Extract the [x, y] coordinate from the center of the cell holding the provided text.  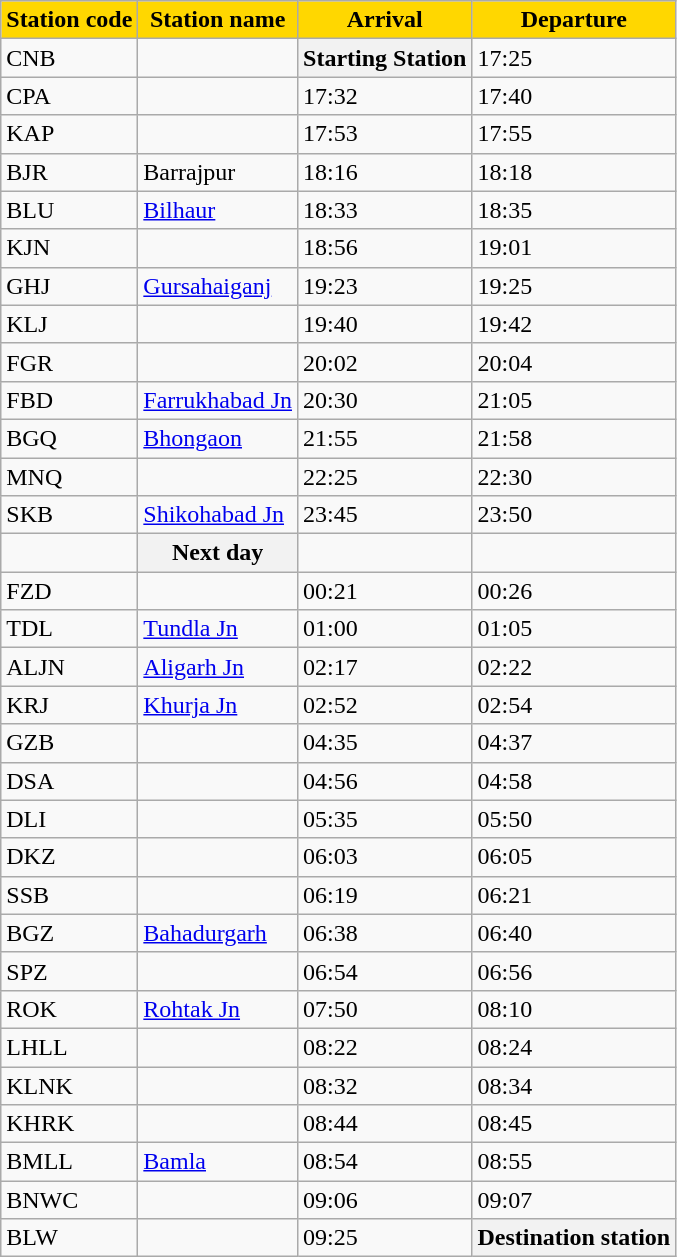
BJR [70, 172]
18:35 [574, 210]
DKZ [70, 857]
17:25 [574, 58]
08:34 [574, 1085]
21:05 [574, 400]
ROK [70, 1009]
04:58 [574, 781]
08:24 [574, 1047]
Station name [218, 20]
06:56 [574, 971]
KLNK [70, 1085]
06:03 [385, 857]
LHLL [70, 1047]
SSB [70, 895]
02:22 [574, 667]
20:04 [574, 362]
BMLL [70, 1162]
01:05 [574, 629]
05:50 [574, 819]
08:10 [574, 1009]
BLW [70, 1238]
18:33 [385, 210]
21:55 [385, 438]
06:05 [574, 857]
Starting Station [385, 58]
CNB [70, 58]
02:52 [385, 705]
19:25 [574, 286]
23:45 [385, 515]
17:55 [574, 134]
06:21 [574, 895]
08:45 [574, 1124]
21:58 [574, 438]
00:26 [574, 591]
08:22 [385, 1047]
08:32 [385, 1085]
09:06 [385, 1200]
ALJN [70, 667]
06:54 [385, 971]
BGZ [70, 933]
Bamla [218, 1162]
DLI [70, 819]
Khurja Jn [218, 705]
Barrajpur [218, 172]
17:53 [385, 134]
19:01 [574, 248]
20:02 [385, 362]
06:40 [574, 933]
04:56 [385, 781]
20:30 [385, 400]
08:55 [574, 1162]
MNQ [70, 477]
19:23 [385, 286]
02:54 [574, 705]
22:30 [574, 477]
Rohtak Jn [218, 1009]
18:18 [574, 172]
Bhongaon [218, 438]
DSA [70, 781]
BNWC [70, 1200]
08:44 [385, 1124]
17:40 [574, 96]
04:37 [574, 743]
Aligarh Jn [218, 667]
BLU [70, 210]
SKB [70, 515]
SPZ [70, 971]
04:35 [385, 743]
Gursahaiganj [218, 286]
17:32 [385, 96]
06:19 [385, 895]
FZD [70, 591]
09:07 [574, 1200]
KJN [70, 248]
18:16 [385, 172]
18:56 [385, 248]
Bahadurgarh [218, 933]
07:50 [385, 1009]
GHJ [70, 286]
19:42 [574, 324]
Next day [218, 553]
09:25 [385, 1238]
01:00 [385, 629]
Departure [574, 20]
TDL [70, 629]
KHRK [70, 1124]
BGQ [70, 438]
Shikohabad Jn [218, 515]
Bilhaur [218, 210]
FGR [70, 362]
KLJ [70, 324]
Arrival [385, 20]
Tundla Jn [218, 629]
22:25 [385, 477]
GZB [70, 743]
KAP [70, 134]
Farrukhabad Jn [218, 400]
19:40 [385, 324]
Destination station [574, 1238]
02:17 [385, 667]
FBD [70, 400]
08:54 [385, 1162]
06:38 [385, 933]
KRJ [70, 705]
05:35 [385, 819]
00:21 [385, 591]
23:50 [574, 515]
Station code [70, 20]
CPA [70, 96]
